Return the (X, Y) coordinate for the center point of the cell that contains the specified text.  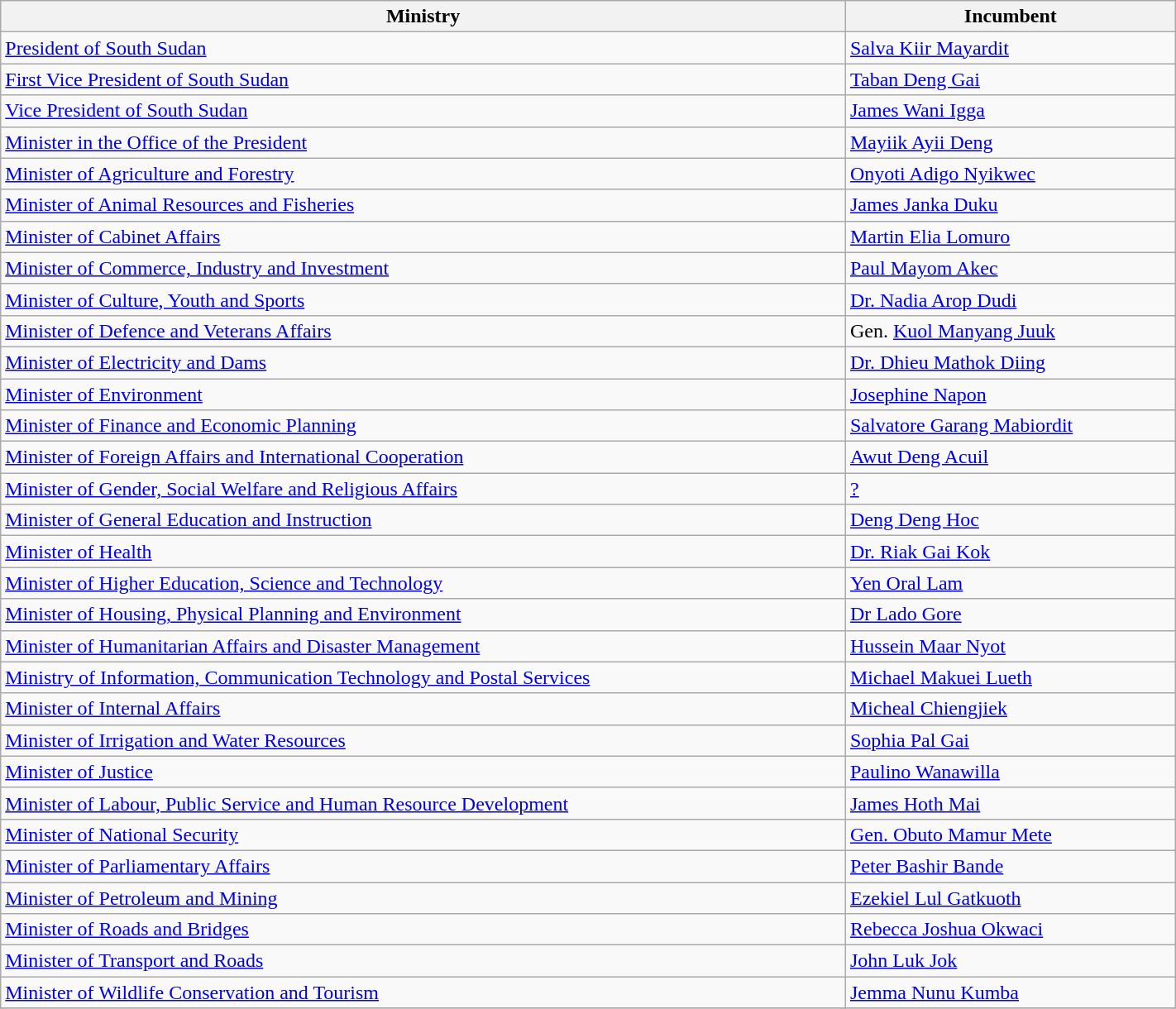
Minister of Defence and Veterans Affairs (423, 331)
Vice President of South Sudan (423, 111)
Rebecca Joshua Okwaci (1011, 930)
Minister of Environment (423, 395)
Minister of Higher Education, Science and Technology (423, 583)
Minister of Labour, Public Service and Human Resource Development (423, 803)
Michael Makuei Lueth (1011, 677)
Minister of Justice (423, 772)
Dr. Dhieu Mathok Diing (1011, 362)
Josephine Napon (1011, 395)
Hussein Maar Nyot (1011, 646)
Minister of Cabinet Affairs (423, 237)
Paul Mayom Akec (1011, 268)
Onyoti Adigo Nyikwec (1011, 174)
Minister of Housing, Physical Planning and Environment (423, 614)
Minister of Wildlife Conservation and Tourism (423, 992)
Dr Lado Gore (1011, 614)
Minister of Roads and Bridges (423, 930)
Minister of Commerce, Industry and Investment (423, 268)
Minister of Electricity and Dams (423, 362)
Minister of Foreign Affairs and International Cooperation (423, 457)
Ezekiel Lul Gatkuoth (1011, 897)
Minister of Transport and Roads (423, 961)
James Janka Duku (1011, 205)
Taban Deng Gai (1011, 79)
Deng Deng Hoc (1011, 520)
Awut Deng Acuil (1011, 457)
Jemma Nunu Kumba (1011, 992)
Yen Oral Lam (1011, 583)
Ministry (423, 17)
Minister of Irrigation and Water Resources (423, 740)
Minister of Animal Resources and Fisheries (423, 205)
President of South Sudan (423, 48)
Peter Bashir Bande (1011, 866)
Mayiik Ayii Deng (1011, 142)
Minister of Culture, Youth and Sports (423, 299)
Incumbent (1011, 17)
Minister of Humanitarian Affairs and Disaster Management (423, 646)
Martin Elia Lomuro (1011, 237)
? (1011, 489)
Minister of Finance and Economic Planning (423, 426)
Minister of Gender, Social Welfare and Religious Affairs (423, 489)
Minister of Health (423, 552)
Dr. Nadia Arop Dudi (1011, 299)
Minister of Parliamentary Affairs (423, 866)
Gen. Obuto Mamur Mete (1011, 834)
Gen. Kuol Manyang Juuk (1011, 331)
Ministry of Information, Communication Technology and Postal Services (423, 677)
First Vice President of South Sudan (423, 79)
Minister in the Office of the President (423, 142)
James Hoth Mai (1011, 803)
Micheal Chiengjiek (1011, 709)
Minister of National Security (423, 834)
Salva Kiir Mayardit (1011, 48)
Minister of Agriculture and Forestry (423, 174)
Minister of General Education and Instruction (423, 520)
Sophia Pal Gai (1011, 740)
Dr. Riak Gai Kok (1011, 552)
Minister of Petroleum and Mining (423, 897)
Minister of Internal Affairs (423, 709)
Salvatore Garang Mabiordit (1011, 426)
Paulino Wanawilla (1011, 772)
James Wani Igga (1011, 111)
John Luk Jok (1011, 961)
